Return the [x, y] coordinate for the center point of the cell that contains the specified text.  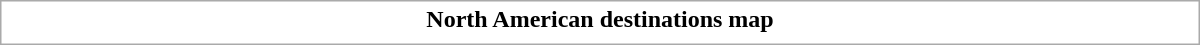
North American destinations map [600, 19]
